For the text-containing cell, return its midpoint in (x, y) coordinate format. 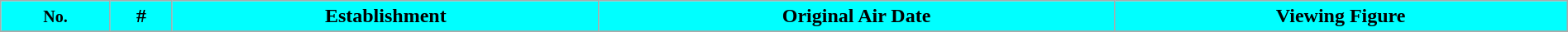
# (141, 16)
No. (55, 16)
Establishment (385, 16)
Original Air Date (857, 16)
Viewing Figure (1341, 16)
